Find where the given text appears and provide that cell's center as [X, Y] coordinate. 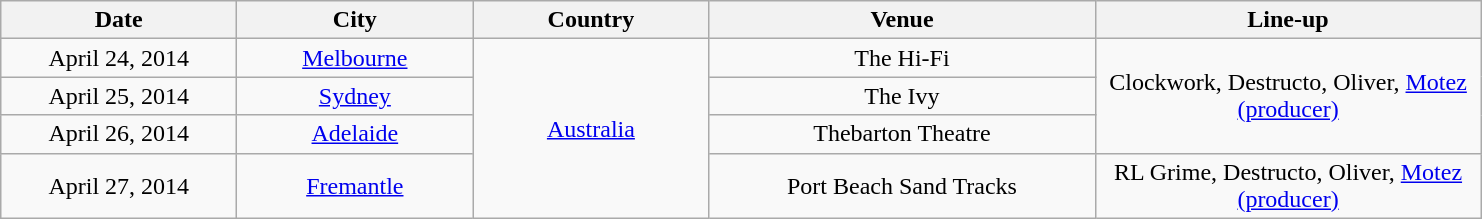
April 24, 2014 [119, 58]
Melbourne [355, 58]
The Hi-Fi [902, 58]
Clockwork, Destructo, Oliver, Motez (producer) [1288, 96]
City [355, 20]
April 26, 2014 [119, 134]
Australia [591, 128]
April 27, 2014 [119, 186]
April 25, 2014 [119, 96]
Thebarton Theatre [902, 134]
Country [591, 20]
Venue [902, 20]
The Ivy [902, 96]
Sydney [355, 96]
Adelaide [355, 134]
Fremantle [355, 186]
Line-up [1288, 20]
RL Grime, Destructo, Oliver, Motez (producer) [1288, 186]
Date [119, 20]
Port Beach Sand Tracks [902, 186]
